Determine the [x, y] coordinate at the center of the cell enclosing the given text.  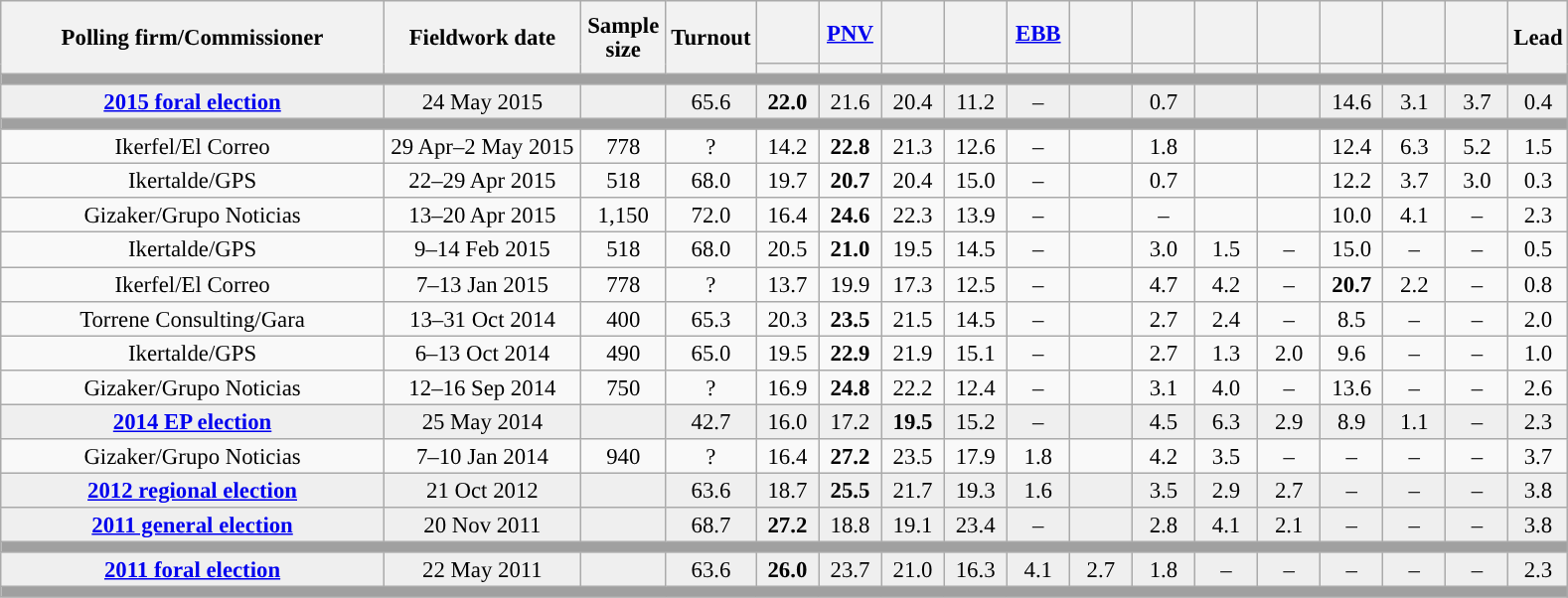
24.8 [851, 387]
18.8 [851, 524]
21.6 [851, 101]
72.0 [711, 217]
13.9 [976, 217]
4.0 [1226, 387]
17.9 [976, 457]
22.3 [912, 217]
14.6 [1351, 101]
20 Nov 2011 [482, 524]
9–14 Feb 2015 [482, 250]
25.5 [851, 491]
16.9 [787, 387]
400 [623, 318]
13–31 Oct 2014 [482, 318]
19.3 [976, 491]
6–13 Oct 2014 [482, 354]
2015 foral election [193, 101]
2.4 [1226, 318]
22 May 2011 [482, 570]
0.4 [1538, 101]
2014 EP election [193, 421]
2.8 [1163, 524]
PNV [851, 32]
2.1 [1290, 524]
10.0 [1351, 217]
2012 regional election [193, 491]
Lead [1538, 38]
4.5 [1163, 421]
15.1 [976, 354]
2.6 [1538, 387]
21.5 [912, 318]
13.6 [1351, 387]
1,150 [623, 217]
12–16 Sep 2014 [482, 387]
23.7 [851, 570]
21.9 [912, 354]
14.2 [787, 147]
22.0 [787, 101]
19.7 [787, 181]
11.2 [976, 101]
18.7 [787, 491]
2011 general election [193, 524]
16.3 [976, 570]
Fieldwork date [482, 38]
16.0 [787, 421]
1.1 [1415, 421]
68.7 [711, 524]
23.4 [976, 524]
65.3 [711, 318]
24 May 2015 [482, 101]
490 [623, 354]
12.6 [976, 147]
750 [623, 387]
7–10 Jan 2014 [482, 457]
29 Apr–2 May 2015 [482, 147]
15.2 [976, 421]
20.3 [787, 318]
13.7 [787, 284]
1.0 [1538, 354]
25 May 2014 [482, 421]
21.7 [912, 491]
42.7 [711, 421]
19.1 [912, 524]
13–20 Apr 2015 [482, 217]
0.3 [1538, 181]
Torrene Consulting/Gara [193, 318]
12.2 [1351, 181]
4.7 [1163, 284]
17.2 [851, 421]
1.6 [1037, 491]
65.0 [711, 354]
2011 foral election [193, 570]
19.9 [851, 284]
21 Oct 2012 [482, 491]
EBB [1037, 32]
5.2 [1477, 147]
9.6 [1351, 354]
Turnout [711, 38]
Sample size [623, 38]
2.2 [1415, 284]
Polling firm/Commissioner [193, 38]
20.5 [787, 250]
8.9 [1351, 421]
0.8 [1538, 284]
65.6 [711, 101]
7–13 Jan 2015 [482, 284]
21.3 [912, 147]
17.3 [912, 284]
940 [623, 457]
22.9 [851, 354]
8.5 [1351, 318]
22.8 [851, 147]
22–29 Apr 2015 [482, 181]
24.6 [851, 217]
26.0 [787, 570]
12.5 [976, 284]
0.5 [1538, 250]
22.2 [912, 387]
1.3 [1226, 354]
